Provide the [x, y] coordinate of the cell's center where the given text is located.  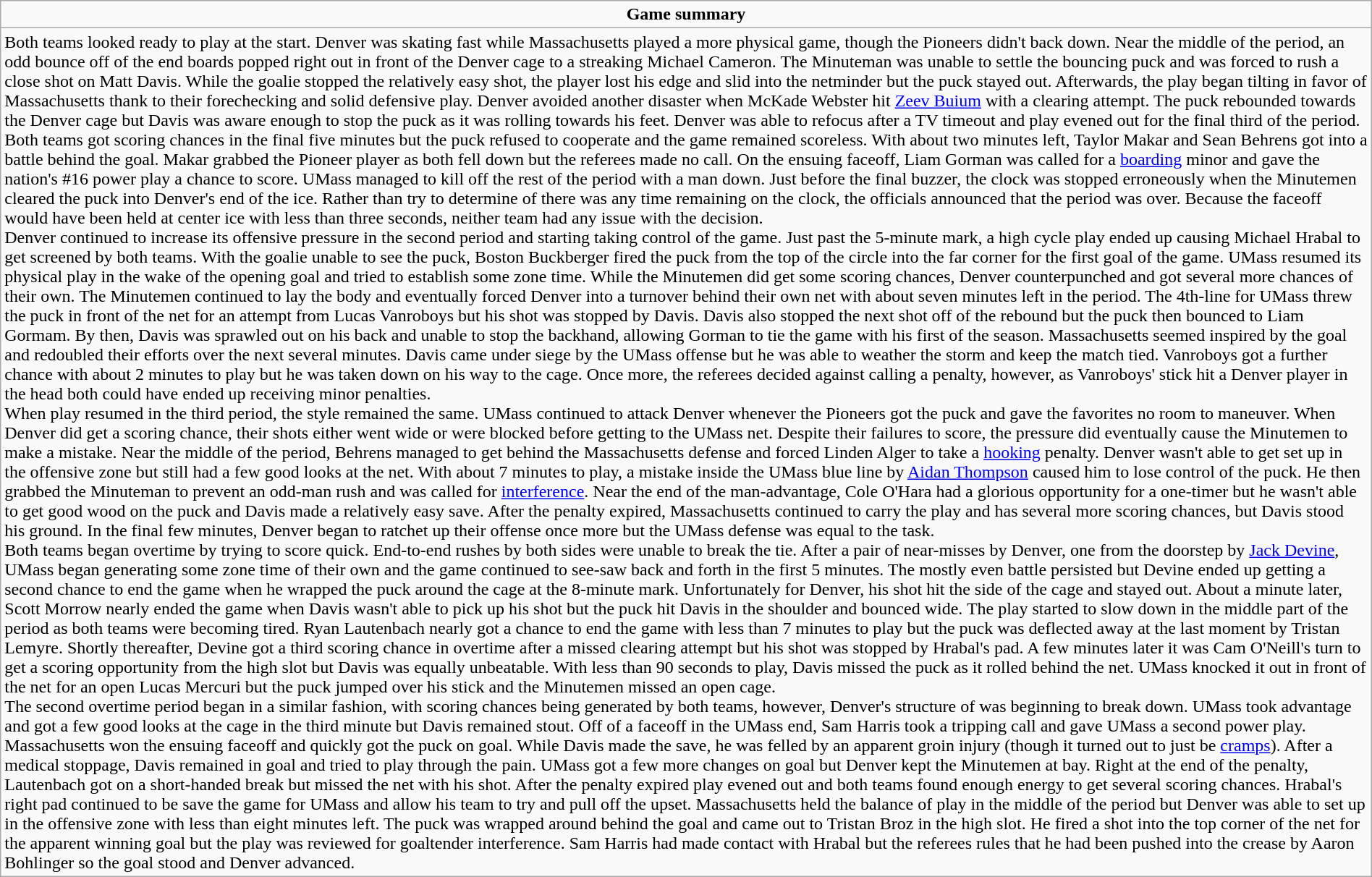
Game summary [686, 14]
